Determine the (x, y) coordinate at the center of the cell enclosing the given text.  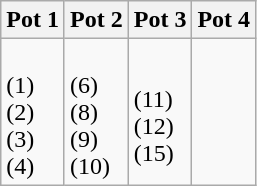
Pot 3 (160, 20)
Pot 1 (33, 20)
Pot 2 (96, 20)
(11) (12) (15) (160, 112)
(1) (2) (3) (4) (33, 112)
(6) (8) (9) (10) (96, 112)
Pot 4 (224, 20)
